Provide the (x, y) coordinate of the cell's center where the given text is located.  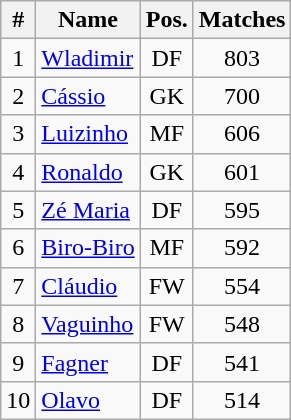
606 (242, 134)
8 (18, 324)
592 (242, 248)
Pos. (166, 20)
803 (242, 58)
# (18, 20)
2 (18, 96)
700 (242, 96)
1 (18, 58)
595 (242, 210)
Zé Maria (88, 210)
514 (242, 400)
601 (242, 172)
Matches (242, 20)
5 (18, 210)
Ronaldo (88, 172)
541 (242, 362)
Olavo (88, 400)
554 (242, 286)
10 (18, 400)
Cláudio (88, 286)
Wladimir (88, 58)
548 (242, 324)
Cássio (88, 96)
Vaguinho (88, 324)
3 (18, 134)
Biro-Biro (88, 248)
6 (18, 248)
9 (18, 362)
7 (18, 286)
4 (18, 172)
Fagner (88, 362)
Luizinho (88, 134)
Name (88, 20)
